Return the (X, Y) coordinate for the center point of the cell that contains the specified text.  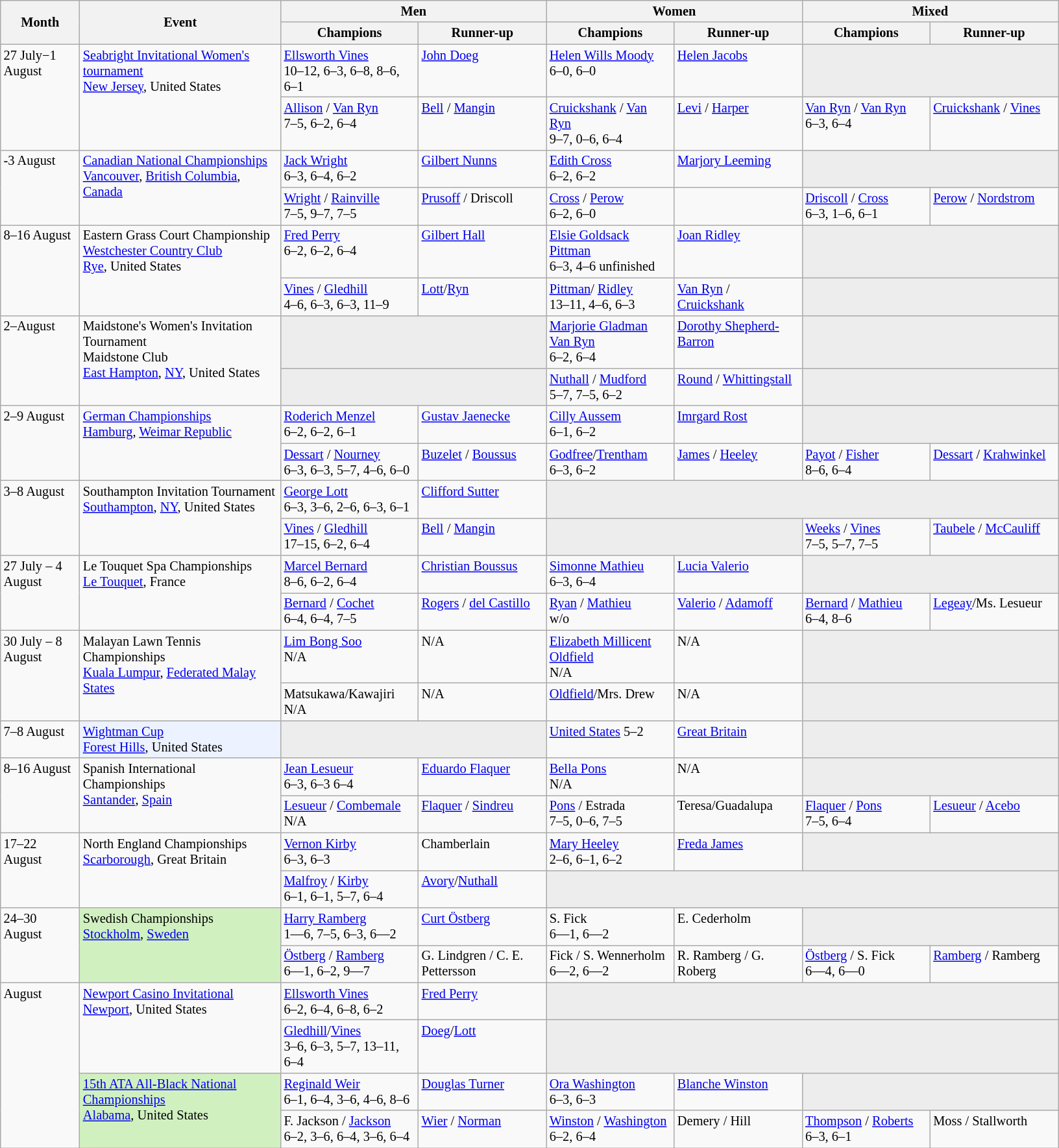
Imrgard Rost (738, 424)
Gilbert Nunns (483, 169)
G. Lindgren / C. E. Pettersson (483, 964)
30 July – 8 August (40, 675)
Bernard / Mathieu6–4, 8–6 (866, 611)
-3 August (40, 187)
Gledhill/Vines3–6, 6–3, 5–7, 13–11, 6–4 (350, 1046)
Ryan / Mathieuw/o (610, 611)
27 July – 4 August (40, 593)
Harry Ramberg1—6, 7–5, 6–3, 6—2 (350, 926)
Levi / Harper (738, 123)
Legeay/Ms. Lesueur (994, 611)
Newport Casino InvitationalNewport, United States (180, 1028)
Van Ryn / Cruickshank (738, 297)
Buzelet / Boussus (483, 462)
Lott/Ryn (483, 297)
Wright / Rainville7–5, 9–7, 7–5 (350, 206)
Dessart / Nourney6–3, 6–3, 5–7, 4–6, 6–0 (350, 462)
North England ChampionshipsScarborough, Great Britain (180, 870)
Payot / Fisher8–6, 6–4 (866, 462)
Matsukawa/KawajiriN/A (350, 702)
Ellsworth Vines 10–12, 6–3, 6–8, 8–6, 6–1 (350, 71)
Avory/Nuthall (483, 889)
17–22 August (40, 870)
Elizabeth Millicent OldfieldN/A (610, 657)
Vernon Kirby6–3, 6–3 (350, 851)
Valerio / Adamoff (738, 611)
Weeks / Vines7–5, 5–7, 7–5 (866, 537)
R. Ramberg / G. Roberg (738, 964)
Flaquer / Sindreu (483, 814)
Gustav Jaenecke (483, 424)
Fred Perry (483, 1001)
Dorothy Shepherd-Barron (738, 342)
2–August (40, 361)
Chamberlain (483, 851)
Eastern Grass Court ChampionshipWestchester Country ClubRye, United States (180, 270)
2–9 August (40, 443)
Helen Jacobs (738, 71)
Le Touquet Spa ChampionshipsLe Touquet, France (180, 593)
15th ATA All-Black National ChampionshipsAlabama, United States (180, 1110)
Swedish ChampionshipsStockholm, Sweden (180, 945)
Great Britain (738, 739)
Spanish International ChampionshipsSantander, Spain (180, 796)
Thompson / Roberts6–3, 6–1 (866, 1129)
Simonne Mathieu6–3, 6–4 (610, 574)
Reginald Weir 6–1, 6–4, 3–6, 4–6, 8–6 (350, 1092)
Lim Bong SooN/A (350, 657)
Helen Wills Moody6–0, 6–0 (610, 71)
Vines / Gledhill4–6, 6–3, 6–3, 11–9 (350, 297)
Cruickshank / Vines (994, 123)
German ChampionshipsHamburg, Weimar Republic (180, 443)
S. Fick6—1, 6—2 (610, 926)
Van Ryn / Van Ryn 6–3, 6–4 (866, 123)
Event (180, 22)
Round / Whittingstall (738, 387)
Marcel Bernard8–6, 6–2, 6–4 (350, 574)
Freda James (738, 851)
Marjory Leeming (738, 169)
F. Jackson / Jackson6–2, 3–6, 6–4, 3–6, 6–4 (350, 1129)
Cruickshank / Van Ryn 9–7, 0–6, 6–4 (610, 123)
Oldfield/Mrs. Drew (610, 702)
Godfree/Trentham6–3, 6–2 (610, 462)
Dessart / Krahwinkel (994, 462)
Allison / Van Ryn7–5, 6–2, 6–4 (350, 123)
Marjorie Gladman Van Ryn6–2, 6–4 (610, 342)
Gilbert Hall (483, 251)
Edith Cross6–2, 6–2 (610, 169)
Pittman/ Ridley13–11, 4–6, 6–3 (610, 297)
George Lott 6–3, 3–6, 2–6, 6–3, 6–1 (350, 499)
27 July−1 August (40, 97)
Douglas Turner (483, 1092)
Wightman CupForest Hills, United States (180, 739)
Östberg / S. Fick6—4, 6—0 (866, 964)
Joan Ridley (738, 251)
Lesueur / CombemaleN/A (350, 814)
Prusoff / Driscoll (483, 206)
Teresa/Guadalupa (738, 814)
John Doeg (483, 71)
Ramberg / Ramberg (994, 964)
Driscoll / Cross6–3, 1–6, 6–1 (866, 206)
Rogers / del Castillo (483, 611)
E. Cederholm (738, 926)
Malfroy / Kirby6–1, 6–1, 5–7, 6–4 (350, 889)
Nuthall / Mudford5–7, 7–5, 6–2 (610, 387)
James / Heeley (738, 462)
Curt Östberg (483, 926)
August (40, 1066)
7–8 August (40, 739)
Women (674, 11)
Mixed (930, 11)
Canadian National ChampionshipsVancouver, British Columbia, Canada (180, 187)
Taubele / McCauliff (994, 537)
Southampton Invitation TournamentSouthampton, NY, United States (180, 518)
Fred Perry6–2, 6–2, 6–4 (350, 251)
Cross / Perow6–2, 6–0 (610, 206)
Month (40, 22)
Flaquer / Pons7–5, 6–4 (866, 814)
24–30 August (40, 945)
Fick / S. Wennerholm6—2, 6—2 (610, 964)
Malayan Lawn Tennis ChampionshipsKuala Lumpur, Federated Malay States (180, 675)
Perow / Nordstrom (994, 206)
Christian Boussus (483, 574)
Elsie Goldsack Pittman6–3, 4–6 unfinished (610, 251)
Roderich Menzel6–2, 6–2, 6–1 (350, 424)
Jean Lesueur6–3, 6–3 6–4 (350, 777)
United States 5–2 (610, 739)
Pons / Estrada7–5, 0–6, 7–5 (610, 814)
Moss / Stallworth (994, 1129)
Ora Washington6–3, 6–3 (610, 1092)
Ellsworth Vines6–2, 6–4, 6–8, 6–2 (350, 1001)
Lucia Valerio (738, 574)
3–8 August (40, 518)
Mary Heeley2–6, 6–1, 6–2 (610, 851)
Wier / Norman (483, 1129)
Östberg / Ramberg6—1, 6–2, 9—7 (350, 964)
Men (414, 11)
Winston / Washington6–2, 6–4 (610, 1129)
Maidstone's Women's Invitation TournamentMaidstone ClubEast Hampton, NY, United States (180, 361)
Seabright Invitational Women's tournamentNew Jersey, United States (180, 97)
Eduardo Flaquer (483, 777)
Lesueur / Acebo (994, 814)
Blanche Winston (738, 1092)
Vines / Gledhill17–15, 6–2, 6–4 (350, 537)
Clifford Sutter (483, 499)
Demery / Hill (738, 1129)
Bella PonsN/A (610, 777)
Doeg/Lott (483, 1046)
Jack Wright6–3, 6–4, 6–2 (350, 169)
Cilly Aussem6–1, 6–2 (610, 424)
Bernard / Cochet6–4, 6–4, 7–5 (350, 611)
